From the cell containing the given text, extract its center point as [X, Y] coordinate. 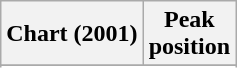
Chart (2001) [72, 34]
Peak position [189, 34]
